Find where the given text appears and provide that cell's center as [x, y] coordinate. 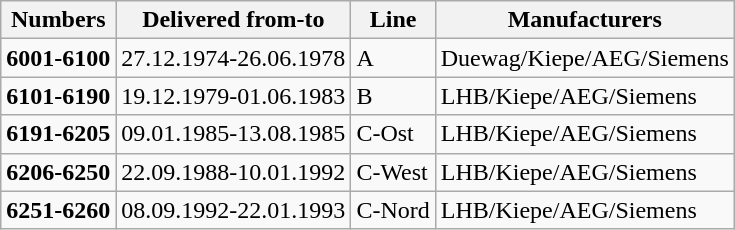
C-Ost [393, 134]
6101-6190 [58, 96]
19.12.1979-01.06.1983 [234, 96]
Duewag/Kiepe/AEG/Siemens [584, 58]
Numbers [58, 20]
Line [393, 20]
22.09.1988-10.01.1992 [234, 172]
C-West [393, 172]
C-Nord [393, 210]
Manufacturers [584, 20]
6001-6100 [58, 58]
A [393, 58]
09.01.1985-13.08.1985 [234, 134]
27.12.1974-26.06.1978 [234, 58]
Delivered from-to [234, 20]
6251-6260 [58, 210]
6206-6250 [58, 172]
B [393, 96]
6191-6205 [58, 134]
08.09.1992-22.01.1993 [234, 210]
